Find where the given text appears and provide that cell's center as (x, y) coordinate. 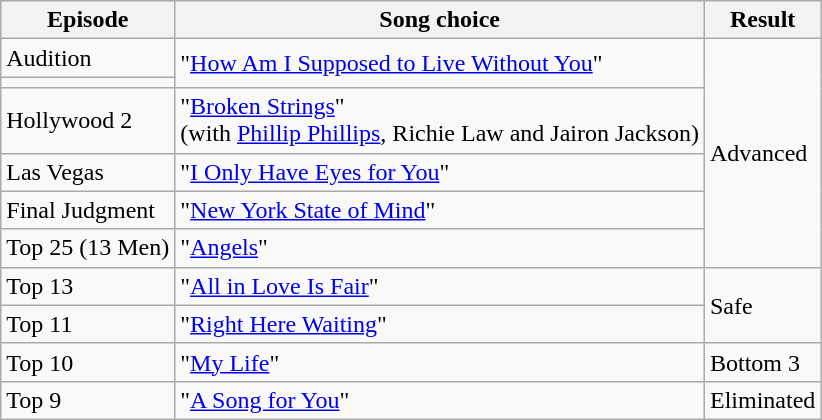
Song choice (440, 20)
Eliminated (762, 400)
"New York State of Mind" (440, 210)
Las Vegas (88, 172)
"A Song for You" (440, 400)
Top 9 (88, 400)
"How Am I Supposed to Live Without You" (440, 64)
Audition (88, 58)
Hollywood 2 (88, 120)
"My Life" (440, 362)
"All in Love Is Fair" (440, 286)
Result (762, 20)
Top 25 (13 Men) (88, 248)
Episode (88, 20)
"Angels" (440, 248)
Bottom 3 (762, 362)
Advanced (762, 153)
"Right Here Waiting" (440, 324)
"I Only Have Eyes for You" (440, 172)
Top 13 (88, 286)
Top 10 (88, 362)
Safe (762, 305)
Top 11 (88, 324)
"Broken Strings"(with Phillip Phillips, Richie Law and Jairon Jackson) (440, 120)
Final Judgment (88, 210)
